Find where the given text appears and provide that cell's center as [x, y] coordinate. 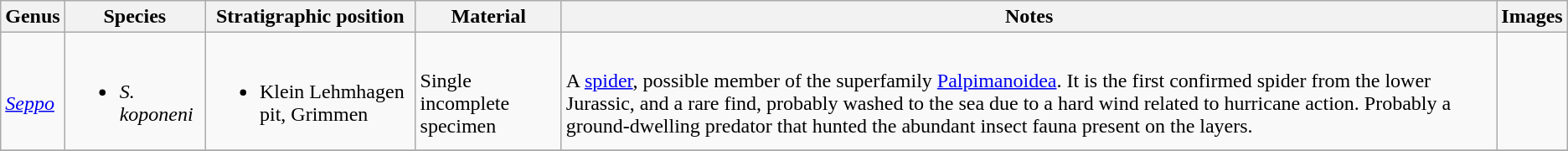
Seppo [33, 91]
Species [134, 17]
Klein Lehmhagen pit, Grimmen [310, 91]
Material [488, 17]
Genus [33, 17]
Single incomplete specimen [488, 91]
S. koponeni [134, 91]
Stratigraphic position [310, 17]
Images [1532, 17]
Notes [1029, 17]
